Return [x, y] of the center of cell containing provided text 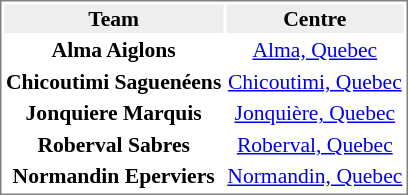
Chicoutimi Saguenéens [113, 82]
Alma, Quebec [315, 50]
Jonquière, Quebec [315, 113]
Alma Aiglons [113, 50]
Normandin Eperviers [113, 176]
Roberval Sabres [113, 144]
Chicoutimi, Quebec [315, 82]
Roberval, Quebec [315, 144]
Normandin, Quebec [315, 176]
Centre [315, 18]
Team [113, 18]
Jonquiere Marquis [113, 113]
